Capture the cell that displays the provided text and extract its [X, Y] central coordinate. 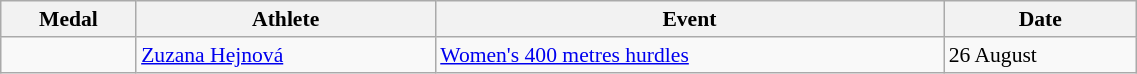
Medal [68, 19]
26 August [1040, 55]
Women's 400 metres hurdles [689, 55]
Date [1040, 19]
Zuzana Hejnová [286, 55]
Event [689, 19]
Athlete [286, 19]
